Search for the cell housing the specified text and yield its (X, Y) center coordinate. 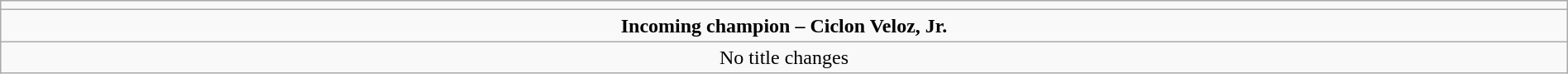
Incoming champion – Ciclon Veloz, Jr. (784, 26)
No title changes (784, 57)
